From the cell containing the given text, extract its center point as (x, y) coordinate. 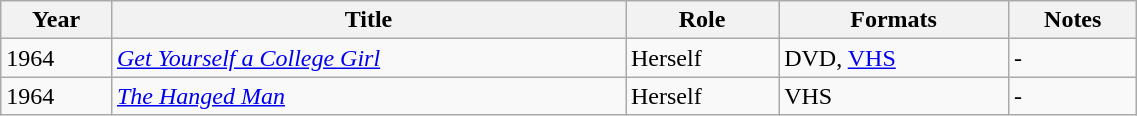
Formats (894, 20)
Title (368, 20)
VHS (894, 96)
Notes (1073, 20)
Role (702, 20)
Get Yourself a College Girl (368, 58)
DVD, VHS (894, 58)
The Hanged Man (368, 96)
Year (56, 20)
